Return (x, y) of the center of cell containing provided text 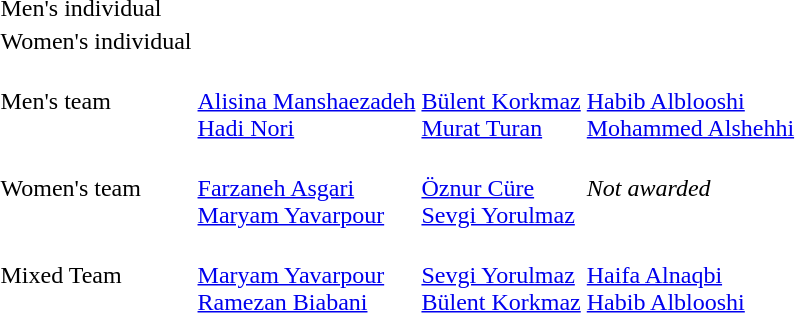
Farzaneh AsgariMaryam Yavarpour (306, 188)
Not awarded (690, 188)
Habib AlblooshiMohammed Alshehhi (690, 101)
Öznur CüreSevgi Yorulmaz (501, 188)
Bülent KorkmazMurat Turan (501, 101)
Alisina ManshaezadehHadi Nori (306, 101)
